Identify which cell holds the provided text, then report its (X, Y) central coordinate. 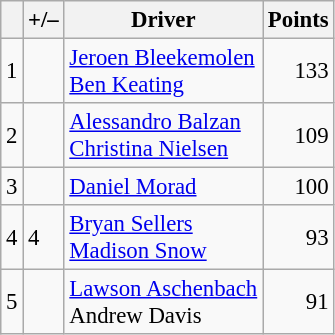
Jeroen Bleekemolen Ben Keating (163, 72)
100 (298, 187)
Points (298, 20)
109 (298, 136)
133 (298, 72)
Alessandro Balzan Christina Nielsen (163, 136)
Lawson Aschenbach Andrew Davis (163, 302)
Bryan Sellers Madison Snow (163, 238)
2 (12, 136)
+/– (44, 20)
Daniel Morad (163, 187)
3 (12, 187)
Driver (163, 20)
1 (12, 72)
5 (12, 302)
93 (298, 238)
91 (298, 302)
